Scan for the cell matching the given text and deliver its [X, Y] coordinate at center. 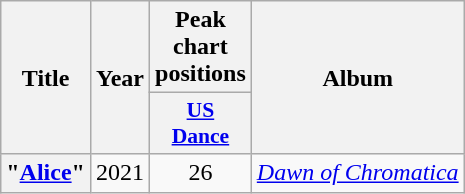
"Alice" [46, 173]
Dawn of Chromatica [358, 173]
Album [358, 78]
USDance [201, 124]
26 [201, 173]
2021 [120, 173]
Title [46, 78]
Year [120, 78]
Peakchartpositions [201, 47]
